Locate the cell with the specified text and output its (x, y) center coordinate. 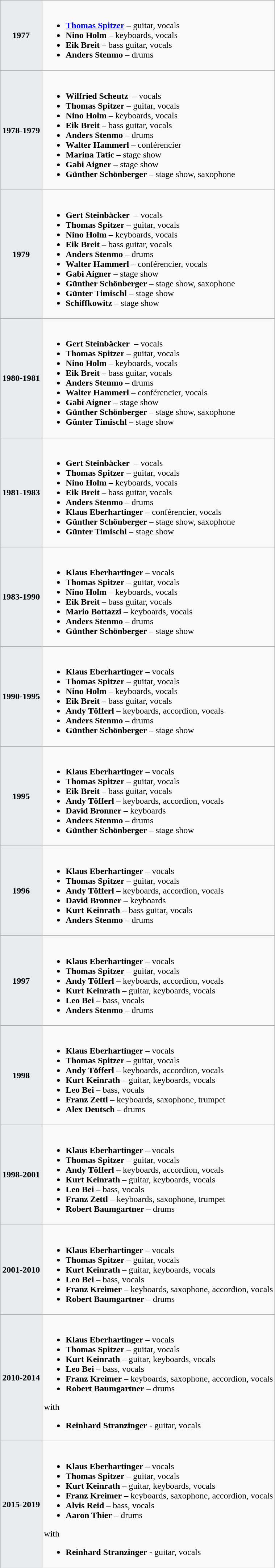
1979 (21, 254)
1998-2001 (21, 1174)
1977 (21, 35)
1978-1979 (21, 130)
1981-1983 (21, 492)
2001-2010 (21, 1269)
2010-2014 (21, 1378)
2015-2019 (21, 1505)
1996 (21, 891)
1983-1990 (21, 597)
1998 (21, 1075)
Thomas Spitzer – guitar, vocalsNino Holm – keyboards, vocalsEik Breit – bass guitar, vocalsAnders Stenmo – drums (159, 35)
1997 (21, 980)
1995 (21, 796)
1980-1981 (21, 378)
1990-1995 (21, 697)
